Return the [x, y] coordinate for the center point of the cell that contains the specified text.  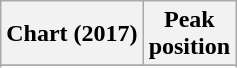
Chart (2017) [72, 34]
Peakposition [189, 34]
